Extract the [x, y] coordinate from the center of the cell holding the provided text.  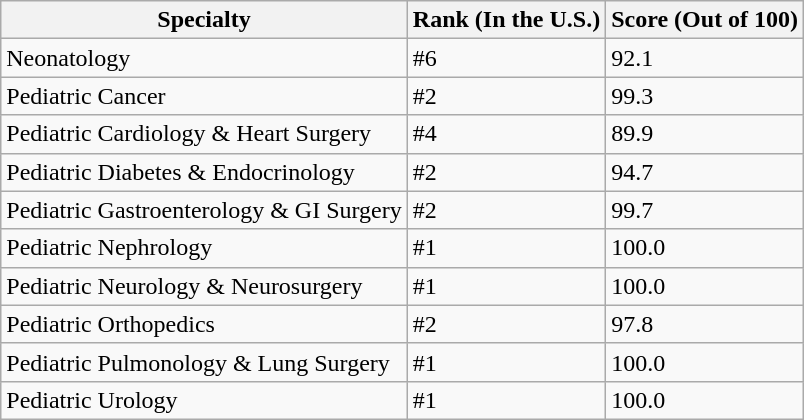
Neonatology [204, 58]
Pediatric Diabetes & Endocrinology [204, 172]
Pediatric Nephrology [204, 248]
99.3 [705, 96]
97.8 [705, 324]
Specialty [204, 20]
#6 [506, 58]
Pediatric Pulmonology & Lung Surgery [204, 362]
Pediatric Cardiology & Heart Surgery [204, 134]
99.7 [705, 210]
Pediatric Cancer [204, 96]
92.1 [705, 58]
#4 [506, 134]
Pediatric Urology [204, 400]
Pediatric Orthopedics [204, 324]
Score (Out of 100) [705, 20]
89.9 [705, 134]
94.7 [705, 172]
Pediatric Gastroenterology & GI Surgery [204, 210]
Pediatric Neurology & Neurosurgery [204, 286]
Rank (In the U.S.) [506, 20]
